For the text-containing cell, return its midpoint in (X, Y) coordinate format. 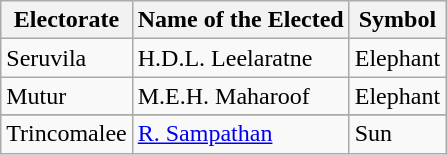
H.D.L. Leelaratne (240, 58)
Electorate (66, 20)
Sun (397, 134)
Trincomalee (66, 134)
Mutur (66, 96)
Name of the Elected (240, 20)
R. Sampathan (240, 134)
Symbol (397, 20)
M.E.H. Maharoof (240, 96)
Seruvila (66, 58)
